From the cell containing the given text, extract its center point as (x, y) coordinate. 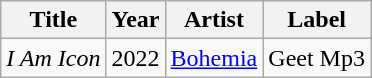
2022 (136, 58)
Label (317, 20)
Artist (214, 20)
Bohemia (214, 58)
Title (54, 20)
Geet Mp3 (317, 58)
Year (136, 20)
I Am Icon (54, 58)
